Provide the [x, y] coordinate of the cell's center where the given text is located.  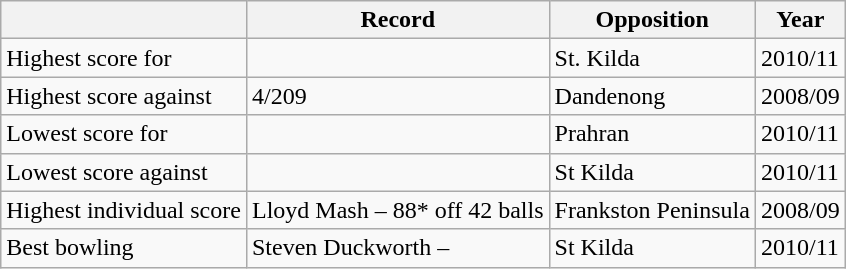
Highest individual score [124, 210]
Year [800, 20]
Lowest score against [124, 172]
Opposition [652, 20]
Best bowling [124, 248]
Record [398, 20]
Highest score against [124, 96]
Dandenong [652, 96]
Lowest score for [124, 134]
Highest score for [124, 58]
St. Kilda [652, 58]
Steven Duckworth – [398, 248]
Lloyd Mash – 88* off 42 balls [398, 210]
Prahran [652, 134]
4/209 [398, 96]
Frankston Peninsula [652, 210]
